From the cell containing the given text, extract its center point as (X, Y) coordinate. 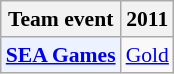
Gold (148, 55)
Team event (61, 19)
SEA Games (61, 55)
2011 (148, 19)
